Provide the [X, Y] coordinate of the cell's center where the given text is located.  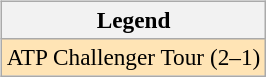
Legend [133, 20]
ATP Challenger Tour (2–1) [133, 57]
